Provide the [X, Y] coordinate of the cell's center where the given text is located.  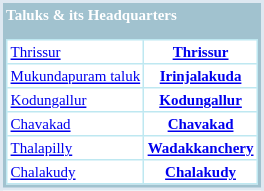
Irinjalakuda [200, 76]
Wadakkanchery [200, 148]
Thalapilly [76, 148]
Mukundapuram taluk [76, 76]
